Output the [X, Y] coordinate of the center of the cell containing the given text.  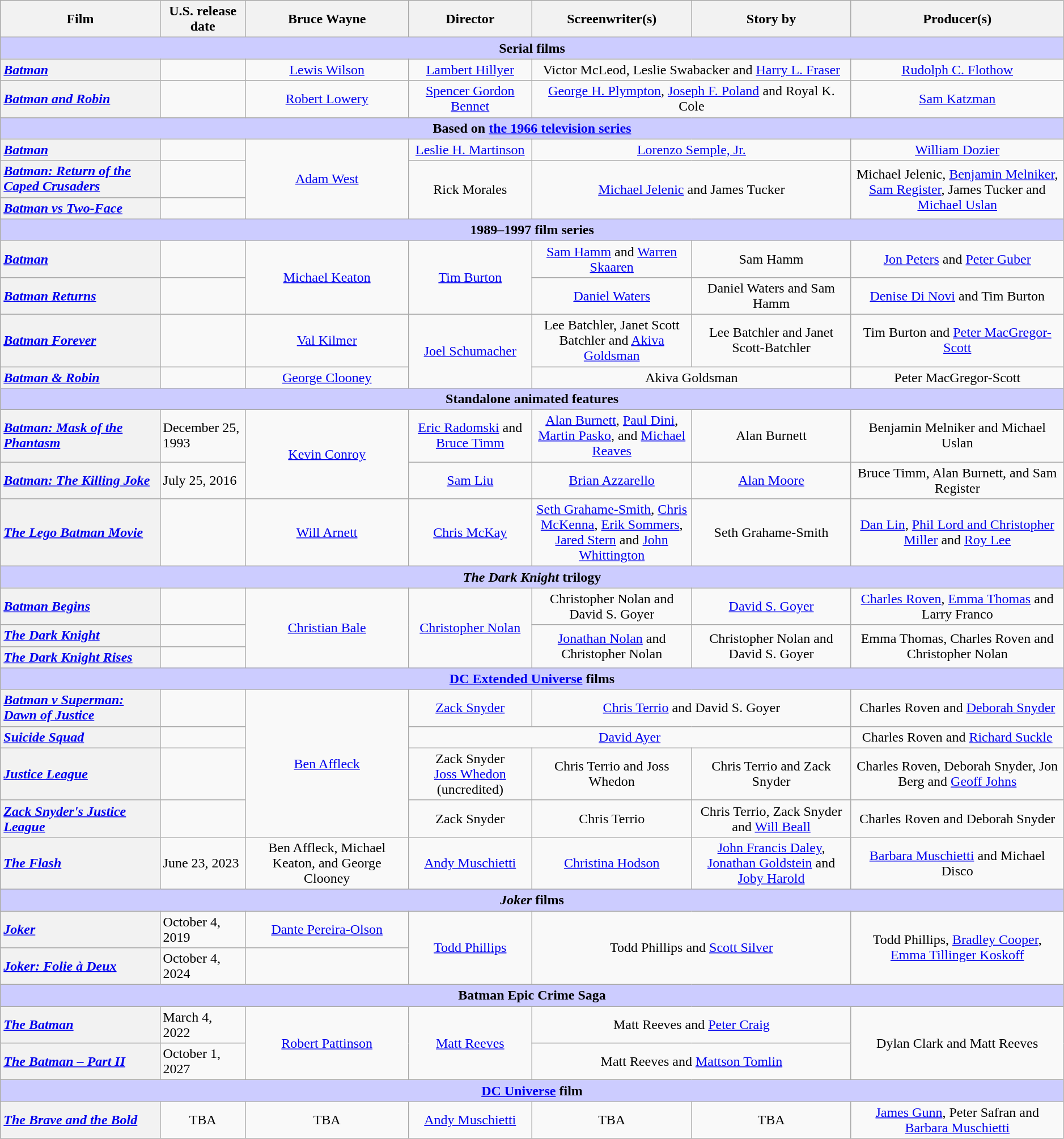
Screenwriter(s) [612, 19]
James Gunn, Peter Safran and Barbara Muschietti [957, 1120]
Lee Batchler, Janet Scott Batchler and Akiva Goldsman [612, 340]
Akiva Goldsman [692, 377]
Dante Pereira-Olson [327, 929]
Robert Lowery [327, 99]
Benjamin Melniker and Michael Uslan [957, 436]
October 1, 2027 [203, 1061]
Christina Hodson [612, 863]
Chris Terrio and David S. Goyer [692, 708]
Charles Roven and Richard Suckle [957, 737]
The Lego Batman Movie [80, 533]
Batman: Return of the Caped Crusaders [80, 179]
Todd Phillips, Bradley Cooper, Emma Tillinger Koskoff [957, 947]
Batman & Robin [80, 377]
Sam Katzman [957, 99]
Alan Moore [771, 481]
Daniel Waters [612, 296]
Ben Affleck [327, 763]
Joker [80, 929]
Batman Epic Crime Saga [532, 996]
Matt Reeves [470, 1043]
George H. Plympton, Joseph F. Poland and Royal K. Cole [692, 99]
Jon Peters and Peter Guber [957, 259]
Film [80, 19]
Lewis Wilson [327, 70]
The Brave and the Bold [80, 1120]
Joker: Folie à Deux [80, 966]
Eric Radomski and Bruce Timm [470, 436]
Standalone animated features [532, 399]
October 4, 2024 [203, 966]
Victor McLeod, Leslie Swabacker and Harry L. Fraser [692, 70]
U.S. release date [203, 19]
Alan Burnett [771, 436]
Based on the 1966 television series [532, 128]
Batman: Mask of the Phantasm [80, 436]
Sam Hamm and Warren Skaaren [612, 259]
Alan Burnett, Paul Dini, Martin Pasko, and Michael Reaves [612, 436]
Ben Affleck, Michael Keaton, and George Clooney [327, 863]
Emma Thomas, Charles Roven and Christopher Nolan [957, 646]
Todd Phillips [470, 947]
Producer(s) [957, 19]
Michael Keaton [327, 277]
Rick Morales [470, 189]
Christopher Nolan [470, 628]
Seth Grahame-Smith [771, 533]
Sam Hamm [771, 259]
David S. Goyer [771, 607]
Director [470, 19]
Leslie H. Martinson [470, 150]
Batman: The Killing Joke [80, 481]
Lee Batchler and Janet Scott-Batchler [771, 340]
Will Arnett [327, 533]
Chris Terrio, Zack Snyder and Will Beall [771, 819]
John Francis Daley, Jonathan Goldstein and Joby Harold [771, 863]
Batman Returns [80, 296]
David Ayer [629, 737]
Lambert Hillyer [470, 70]
Tim Burton and Peter MacGregor-Scott [957, 340]
June 23, 2023 [203, 863]
Justice League [80, 774]
October 4, 2019 [203, 929]
Adam West [327, 179]
Batman Forever [80, 340]
DC Extended Universe films [532, 679]
George Clooney [327, 377]
Charles Roven, Deborah Snyder, Jon Berg and Geoff Johns [957, 774]
Chris Terrio and Zack Snyder [771, 774]
The Dark Knight Rises [80, 657]
Jonathan Nolan and Christopher Nolan [612, 646]
Michael Jelenic and James Tucker [692, 189]
Kevin Conroy [327, 455]
Joel Schumacher [470, 351]
Tim Burton [470, 277]
Daniel Waters and Sam Hamm [771, 296]
Robert Pattinson [327, 1043]
Val Kilmer [327, 340]
Sam Liu [470, 481]
Batman Begins [80, 607]
Brian Azzarello [612, 481]
Lorenzo Semple, Jr. [692, 150]
The Dark Knight [80, 636]
DC Universe film [532, 1091]
Charles Roven, Emma Thomas and Larry Franco [957, 607]
Batman vs Two-Face [80, 208]
Matt Reeves and Peter Craig [692, 1025]
Chris Terrio [612, 819]
Chris Terrio and Joss Whedon [612, 774]
Bruce Timm, Alan Burnett, and Sam Register [957, 481]
Spencer Gordon Bennet [470, 99]
Bruce Wayne [327, 19]
Story by [771, 19]
Batman and Robin [80, 99]
The Flash [80, 863]
The Batman [80, 1025]
Christian Bale [327, 628]
Todd Phillips and Scott Silver [692, 947]
The Batman – Part II [80, 1061]
Batman v Superman: Dawn of Justice [80, 708]
1989–1997 film series [532, 230]
Joker films [532, 900]
Dylan Clark and Matt Reeves [957, 1043]
Chris McKay [470, 533]
Rudolph C. Flothow [957, 70]
March 4, 2022 [203, 1025]
Dan Lin, Phil Lord and Christopher Miller and Roy Lee [957, 533]
Denise Di Novi and Tim Burton [957, 296]
Seth Grahame-Smith, Chris McKenna, Erik Sommers, Jared Stern and John Whittington [612, 533]
July 25, 2016 [203, 481]
Michael Jelenic, Benjamin Melniker, Sam Register, James Tucker and Michael Uslan [957, 189]
Matt Reeves and Mattson Tomlin [692, 1061]
The Dark Knight trilogy [532, 577]
Serial films [532, 48]
Peter MacGregor-Scott [957, 377]
Barbara Muschietti and Michael Disco [957, 863]
Zack SnyderJoss Whedon (uncredited) [470, 774]
December 25, 1993 [203, 436]
Suicide Squad [80, 737]
Zack Snyder's Justice League [80, 819]
William Dozier [957, 150]
